Detect which cell encompasses the target text, then output its [x, y] center coordinate. 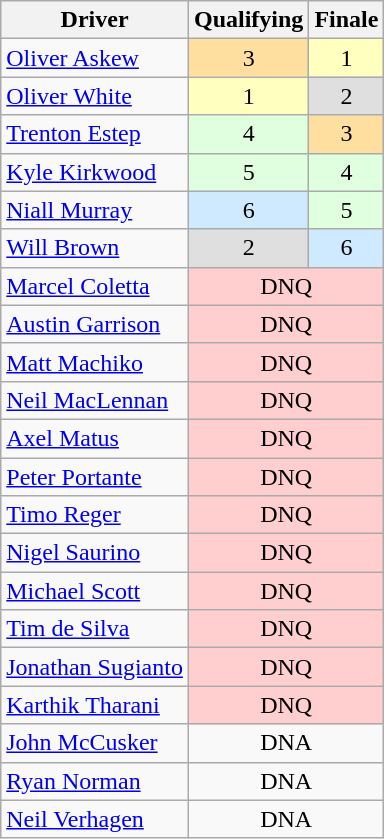
Ryan Norman [95, 781]
Finale [346, 20]
Oliver Askew [95, 58]
Karthik Tharani [95, 705]
Will Brown [95, 248]
Neil MacLennan [95, 400]
John McCusker [95, 743]
Marcel Coletta [95, 286]
Timo Reger [95, 515]
Qualifying [248, 20]
Driver [95, 20]
Nigel Saurino [95, 553]
Matt Machiko [95, 362]
Austin Garrison [95, 324]
Trenton Estep [95, 134]
Niall Murray [95, 210]
Oliver White [95, 96]
Neil Verhagen [95, 819]
Peter Portante [95, 477]
Jonathan Sugianto [95, 667]
Kyle Kirkwood [95, 172]
Michael Scott [95, 591]
Axel Matus [95, 438]
Tim de Silva [95, 629]
